For the text-containing cell, return its midpoint in [X, Y] coordinate format. 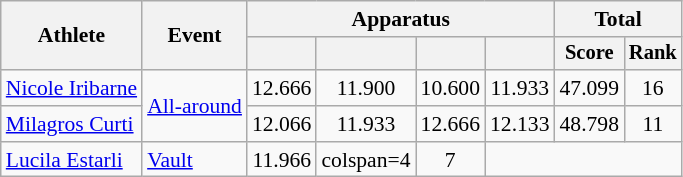
Score [590, 54]
12.133 [520, 124]
16 [653, 88]
11.900 [366, 88]
All-around [194, 106]
Total [618, 19]
Athlete [72, 36]
12.066 [282, 124]
10.600 [450, 88]
Apparatus [401, 19]
Nicole Iribarne [72, 88]
Event [194, 36]
48.798 [590, 124]
11 [653, 124]
Rank [653, 54]
Milagros Curti [72, 124]
47.099 [590, 88]
